From the cell containing the given text, extract its center point as [x, y] coordinate. 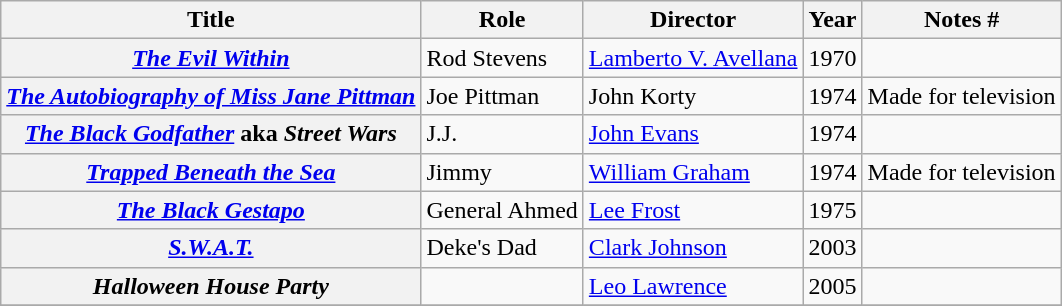
Year [832, 20]
The Autobiography of Miss Jane Pittman [211, 96]
Joe Pittman [502, 96]
General Ahmed [502, 210]
Clark Johnson [693, 248]
S.W.A.T. [211, 248]
1975 [832, 210]
Halloween House Party [211, 286]
Role [502, 20]
Title [211, 20]
John Evans [693, 134]
Jimmy [502, 172]
2003 [832, 248]
1970 [832, 58]
2005 [832, 286]
Lamberto V. Avellana [693, 58]
The Black Gestapo [211, 210]
John Korty [693, 96]
Leo Lawrence [693, 286]
Director [693, 20]
The Black Godfather aka Street Wars [211, 134]
Trapped Beneath the Sea [211, 172]
Lee Frost [693, 210]
William Graham [693, 172]
Rod Stevens [502, 58]
Notes # [962, 20]
Deke's Dad [502, 248]
The Evil Within [211, 58]
J.J. [502, 134]
